Output the [X, Y] coordinate of the center of the cell containing the given text.  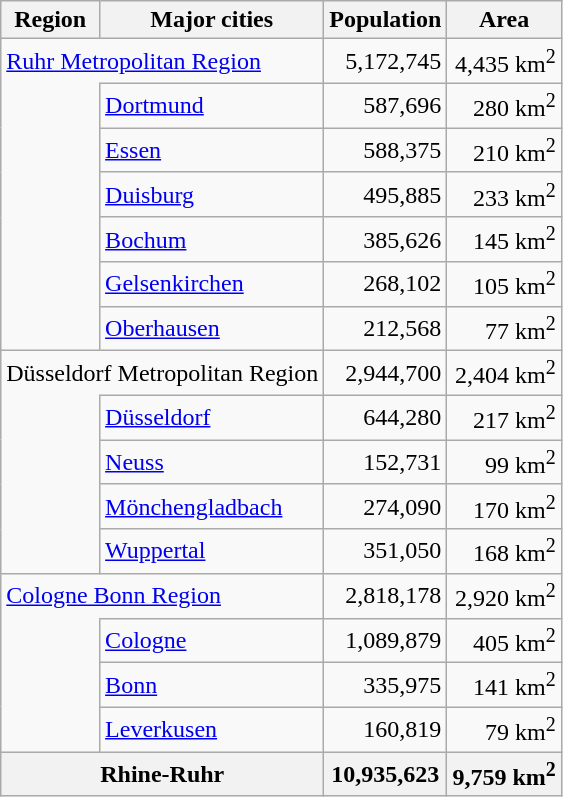
105 km2 [504, 284]
644,280 [386, 418]
Leverkusen [212, 730]
Düsseldorf Metropolitan Region [162, 374]
10,935,623 [386, 774]
Gelsenkirchen [212, 284]
2,404 km2 [504, 374]
145 km2 [504, 240]
160,819 [386, 730]
2,920 km2 [504, 596]
Wuppertal [212, 552]
5,172,745 [386, 62]
268,102 [386, 284]
Oberhausen [212, 328]
587,696 [386, 106]
79 km2 [504, 730]
212,568 [386, 328]
2,818,178 [386, 596]
1,089,879 [386, 640]
Cologne [212, 640]
168 km2 [504, 552]
Neuss [212, 462]
385,626 [386, 240]
233 km2 [504, 194]
Population [386, 20]
Ruhr Metropolitan Region [162, 62]
Major cities [212, 20]
Duisburg [212, 194]
Rhine-Ruhr [162, 774]
335,975 [386, 686]
9,759 km2 [504, 774]
2,944,700 [386, 374]
Dortmund [212, 106]
351,050 [386, 552]
99 km2 [504, 462]
141 km2 [504, 686]
217 km2 [504, 418]
210 km2 [504, 150]
Mönchengladbach [212, 506]
274,090 [386, 506]
Düsseldorf [212, 418]
77 km2 [504, 328]
Bochum [212, 240]
588,375 [386, 150]
Area [504, 20]
Cologne Bonn Region [162, 596]
495,885 [386, 194]
170 km2 [504, 506]
Region [50, 20]
280 km2 [504, 106]
Essen [212, 150]
405 km2 [504, 640]
152,731 [386, 462]
4,435 km2 [504, 62]
Bonn [212, 686]
